Scan for the cell matching the given text and deliver its [X, Y] coordinate at center. 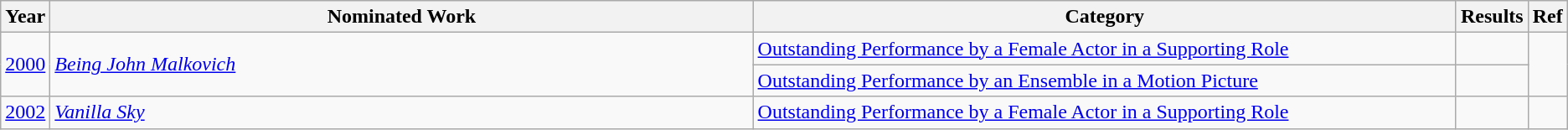
Being John Malkovich [402, 65]
Nominated Work [402, 17]
Ref [1548, 17]
Results [1492, 17]
2002 [25, 112]
Vanilla Sky [402, 112]
Year [25, 17]
Category [1104, 17]
Outstanding Performance by an Ensemble in a Motion Picture [1104, 81]
2000 [25, 65]
